Return the [x, y] coordinate for the center point of the cell that contains the specified text.  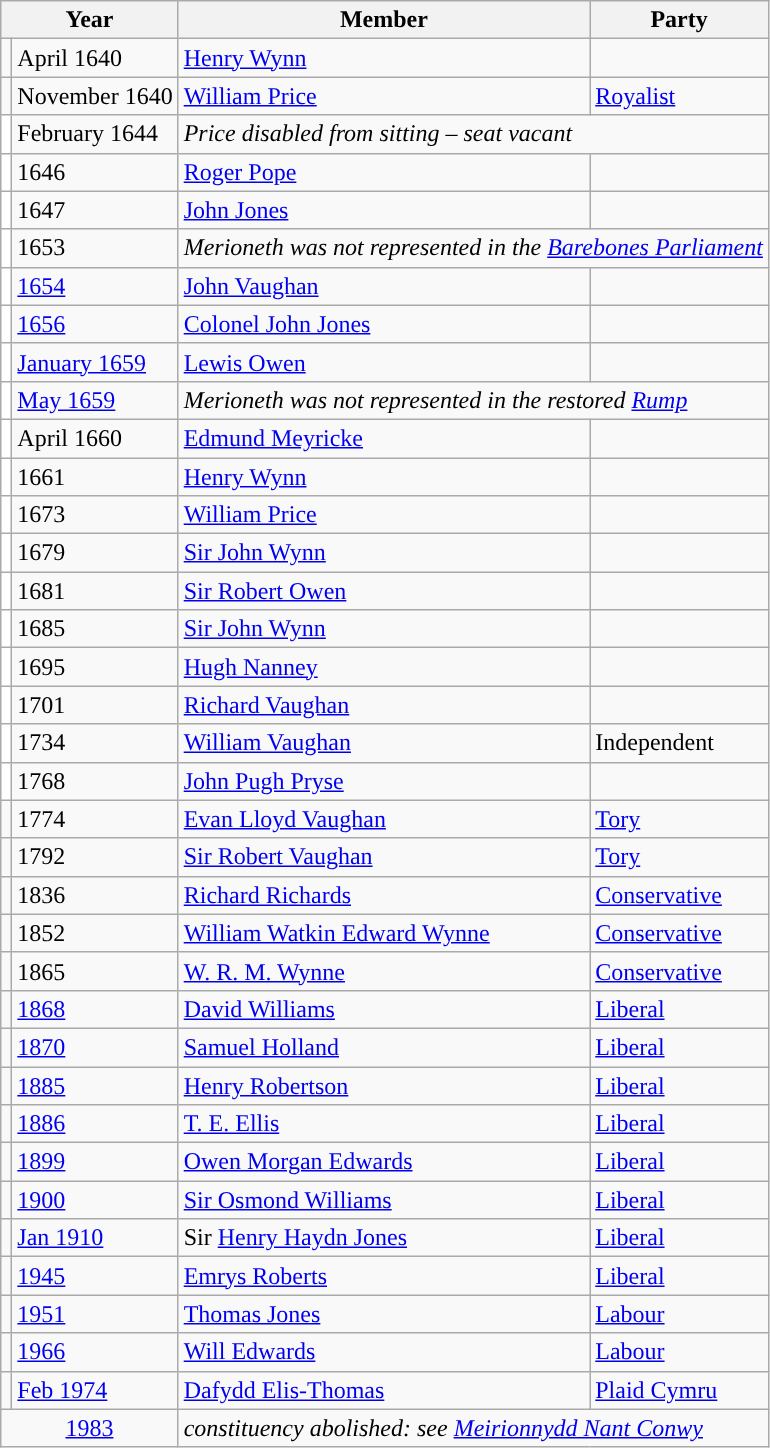
1646 [95, 172]
Royalist [680, 96]
1885 [95, 1085]
William Vaughan [384, 743]
May 1659 [95, 400]
John Pugh Pryse [384, 781]
Sir Henry Haydn Jones [384, 1238]
Roger Pope [384, 172]
1899 [95, 1162]
1701 [95, 705]
Hugh Nanney [384, 667]
Colonel John Jones [384, 324]
Samuel Holland [384, 1047]
1734 [95, 743]
1836 [95, 895]
1661 [95, 477]
Will Edwards [384, 1352]
1656 [95, 324]
Feb 1974 [95, 1390]
John Vaughan [384, 286]
Emrys Roberts [384, 1276]
1983 [90, 1428]
Plaid Cymru [680, 1390]
Jan 1910 [95, 1238]
Sir Robert Vaughan [384, 857]
1681 [95, 591]
1852 [95, 933]
February 1644 [95, 134]
1673 [95, 515]
Independent [680, 743]
1900 [95, 1200]
Thomas Jones [384, 1314]
1865 [95, 971]
1886 [95, 1124]
April 1640 [95, 58]
John Jones [384, 210]
Richard Richards [384, 895]
1868 [95, 1009]
1679 [95, 553]
1870 [95, 1047]
Year [90, 20]
Dafydd Elis-Thomas [384, 1390]
1945 [95, 1276]
April 1660 [95, 438]
constituency abolished: see Meirionnydd Nant Conwy [473, 1428]
1695 [95, 667]
Henry Robertson [384, 1085]
1951 [95, 1314]
T. E. Ellis [384, 1124]
1685 [95, 629]
Member [384, 20]
November 1640 [95, 96]
Merioneth was not represented in the restored Rump [473, 400]
1653 [95, 248]
Richard Vaughan [384, 705]
January 1659 [95, 362]
1966 [95, 1352]
David Williams [384, 1009]
Price disabled from sitting – seat vacant [473, 134]
Owen Morgan Edwards [384, 1162]
1647 [95, 210]
1654 [95, 286]
Sir Robert Owen [384, 591]
Evan Lloyd Vaughan [384, 819]
Sir Osmond Williams [384, 1200]
W. R. M. Wynne [384, 971]
1768 [95, 781]
1792 [95, 857]
Merioneth was not represented in the Barebones Parliament [473, 248]
Party [680, 20]
William Watkin Edward Wynne [384, 933]
Edmund Meyricke [384, 438]
1774 [95, 819]
Lewis Owen [384, 362]
